Find where the given text appears and provide that cell's center as [x, y] coordinate. 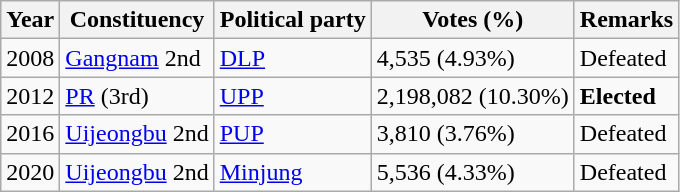
2,198,082 (10.30%) [472, 96]
DLP [292, 58]
Gangnam 2nd [137, 58]
Year [30, 20]
Constituency [137, 20]
5,536 (4.33%) [472, 172]
Votes (%) [472, 20]
4,535 (4.93%) [472, 58]
2020 [30, 172]
Elected [626, 96]
3,810 (3.76%) [472, 134]
PUP [292, 134]
Minjung [292, 172]
Remarks [626, 20]
2012 [30, 96]
2008 [30, 58]
2016 [30, 134]
Political party [292, 20]
UPP [292, 96]
PR (3rd) [137, 96]
